Search for the cell housing the specified text and yield its (X, Y) center coordinate. 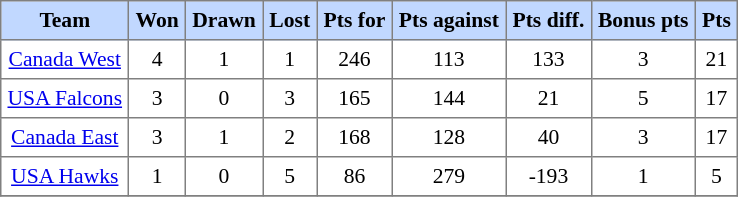
165 (354, 98)
Pts diff. (548, 20)
Canada East (65, 138)
144 (449, 98)
2 (290, 138)
Pts against (449, 20)
246 (354, 60)
Drawn (224, 20)
Pts for (354, 20)
133 (548, 60)
113 (449, 60)
USA Falcons (65, 98)
4 (158, 60)
279 (449, 176)
USA Hawks (65, 176)
128 (449, 138)
Team (65, 20)
Bonus pts (643, 20)
Won (158, 20)
Lost (290, 20)
Canada West (65, 60)
40 (548, 138)
Pts (716, 20)
168 (354, 138)
-193 (548, 176)
86 (354, 176)
